Extract the [X, Y] coordinate from the center of the cell holding the provided text.  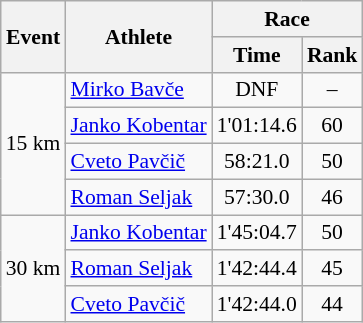
1'42:44.0 [257, 304]
Rank [332, 55]
DNF [257, 90]
58:21.0 [257, 162]
46 [332, 197]
Event [34, 36]
30 km [34, 268]
Time [257, 55]
15 km [34, 143]
1'45:04.7 [257, 233]
Mirko Bavče [138, 90]
45 [332, 269]
60 [332, 126]
1'01:14.6 [257, 126]
44 [332, 304]
Athlete [138, 36]
1'42:44.4 [257, 269]
57:30.0 [257, 197]
– [332, 90]
Race [288, 19]
